Search for the cell housing the specified text and yield its (x, y) center coordinate. 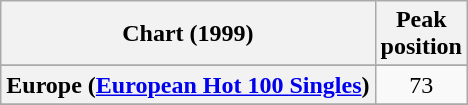
73 (421, 85)
Peak position (421, 34)
Europe (European Hot 100 Singles) (188, 85)
Chart (1999) (188, 34)
